From the cell containing the given text, extract its center point as [x, y] coordinate. 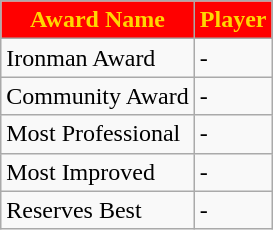
Ironman Award [98, 58]
Award Name [98, 20]
Player [233, 20]
Most Improved [98, 172]
Most Professional [98, 134]
Community Award [98, 96]
Reserves Best [98, 210]
